From the cell containing the given text, extract its center point as [X, Y] coordinate. 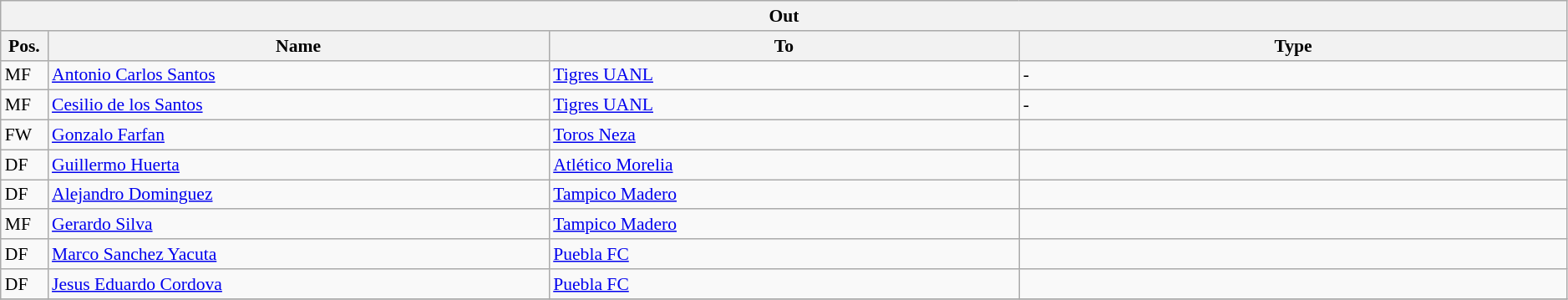
Marco Sanchez Yacuta [298, 254]
Alejandro Dominguez [298, 195]
FW [24, 135]
Jesus Eduardo Cordova [298, 284]
Name [298, 46]
To [784, 46]
Type [1293, 46]
Toros Neza [784, 135]
Pos. [24, 46]
Cesilio de los Santos [298, 105]
Guillermo Huerta [298, 165]
Antonio Carlos Santos [298, 75]
Gerardo Silva [298, 225]
Out [784, 16]
Gonzalo Farfan [298, 135]
Atlético Morelia [784, 165]
